From the cell containing the given text, extract its center point as [X, Y] coordinate. 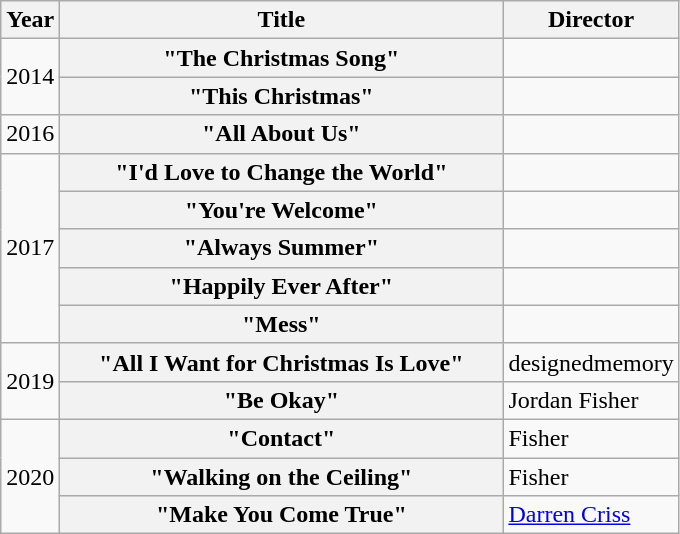
"Make You Come True" [282, 515]
2020 [30, 476]
"Happily Ever After" [282, 286]
"Always Summer" [282, 248]
designedmemory [591, 362]
Title [282, 20]
"I'd Love to Change the World" [282, 172]
2019 [30, 381]
Director [591, 20]
"This Christmas" [282, 96]
2016 [30, 134]
Year [30, 20]
"You're Welcome" [282, 210]
Jordan Fisher [591, 400]
Darren Criss [591, 515]
2014 [30, 77]
"All I Want for Christmas Is Love" [282, 362]
"Walking on the Ceiling" [282, 477]
"The Christmas Song" [282, 58]
2017 [30, 248]
"Mess" [282, 324]
"All About Us" [282, 134]
"Be Okay" [282, 400]
"Contact" [282, 438]
